From the cell containing the given text, extract its center point as [X, Y] coordinate. 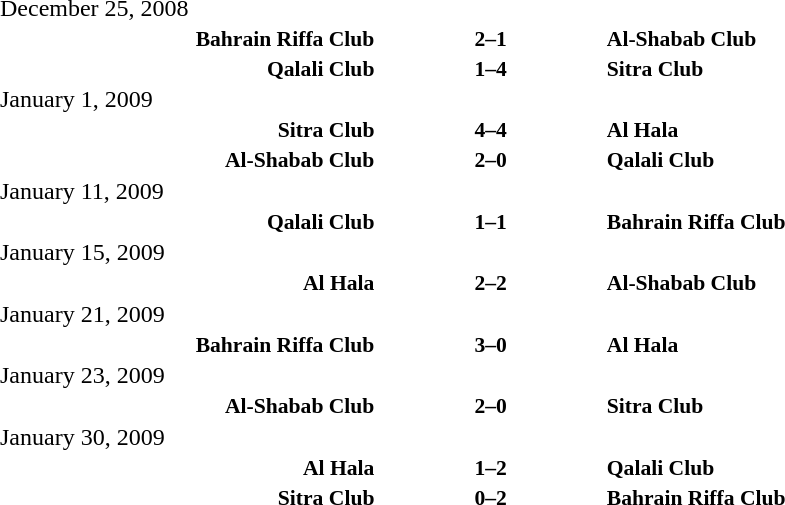
1–4 [490, 68]
2–1 [490, 38]
1–2 [490, 468]
1–1 [490, 222]
4–4 [490, 130]
3–0 [490, 344]
2–2 [490, 283]
